Find where the given text appears and provide that cell's center as (x, y) coordinate. 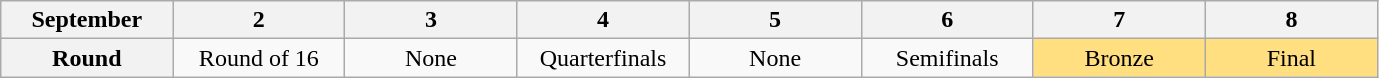
Final (1291, 58)
Bronze (1119, 58)
8 (1291, 20)
4 (603, 20)
6 (947, 20)
3 (431, 20)
September (87, 20)
5 (775, 20)
Round of 16 (259, 58)
Quarterfinals (603, 58)
Semifinals (947, 58)
Round (87, 58)
7 (1119, 20)
2 (259, 20)
